For the text-containing cell, return its midpoint in [x, y] coordinate format. 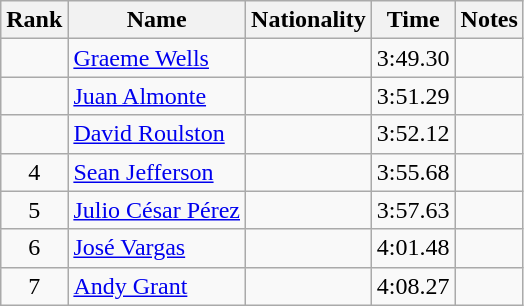
4:01.48 [413, 248]
Notes [489, 20]
4 [34, 172]
3:52.12 [413, 134]
Nationality [309, 20]
5 [34, 210]
Julio César Pérez [157, 210]
Sean Jefferson [157, 172]
Name [157, 20]
David Roulston [157, 134]
4:08.27 [413, 286]
Juan Almonte [157, 96]
3:51.29 [413, 96]
7 [34, 286]
José Vargas [157, 248]
Time [413, 20]
Rank [34, 20]
3:49.30 [413, 58]
Graeme Wells [157, 58]
6 [34, 248]
3:57.63 [413, 210]
Andy Grant [157, 286]
3:55.68 [413, 172]
